Extract the (x, y) coordinate from the center of the cell holding the provided text.  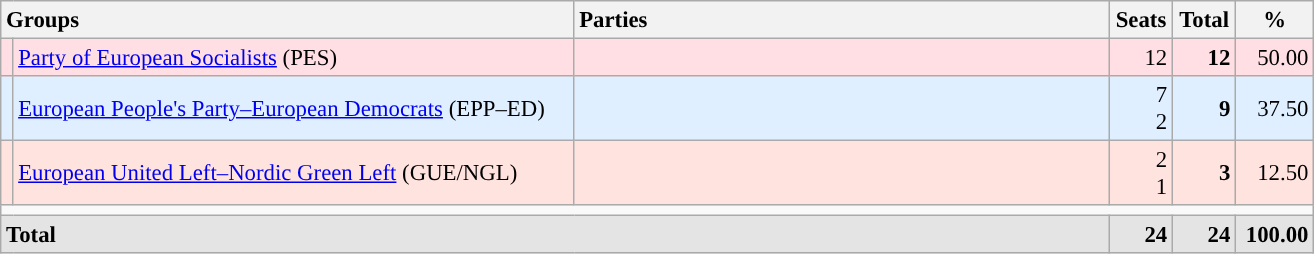
50.00 (1275, 58)
European People's Party–European Democrats (EPP–ED) (294, 108)
Parties (842, 20)
Seats (1140, 20)
12.50 (1275, 174)
100.00 (1275, 235)
37.50 (1275, 108)
% (1275, 20)
European United Left–Nordic Green Left (GUE/NGL) (294, 174)
3 (1204, 174)
9 (1204, 108)
21 (1140, 174)
Groups (288, 20)
Party of European Socialists (PES) (294, 58)
72 (1140, 108)
